Scan for the cell matching the given text and deliver its [X, Y] coordinate at center. 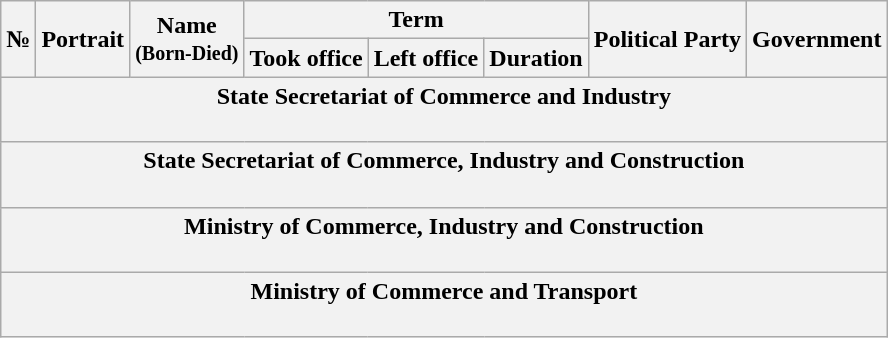
Duration [536, 58]
Political Party [667, 39]
Portrait [83, 39]
№ [18, 39]
Name(Born-Died) [187, 39]
Ministry of Commerce, Industry and Construction [444, 240]
State Secretariat of Commerce and Industry [444, 110]
Left office [426, 58]
Government [817, 39]
Term [416, 20]
State Secretariat of Commerce, Industry and Construction [444, 174]
Took office [306, 58]
Ministry of Commerce and Transport [444, 304]
